Output the (X, Y) coordinate of the center of the cell containing the given text.  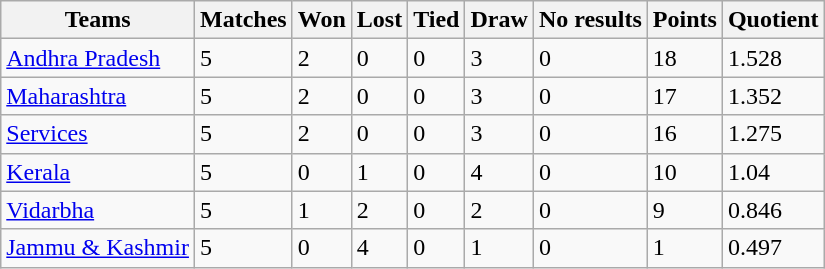
Tied (436, 20)
Services (98, 134)
16 (684, 134)
Kerala (98, 172)
Andhra Pradesh (98, 58)
Matches (243, 20)
Maharashtra (98, 96)
Jammu & Kashmir (98, 248)
18 (684, 58)
Won (322, 20)
9 (684, 210)
Draw (499, 20)
No results (590, 20)
Points (684, 20)
0.497 (773, 248)
Quotient (773, 20)
17 (684, 96)
1.04 (773, 172)
1.528 (773, 58)
Vidarbha (98, 210)
0.846 (773, 210)
1.352 (773, 96)
1.275 (773, 134)
Teams (98, 20)
Lost (379, 20)
10 (684, 172)
